Extract the [x, y] coordinate from the center of the cell holding the provided text.  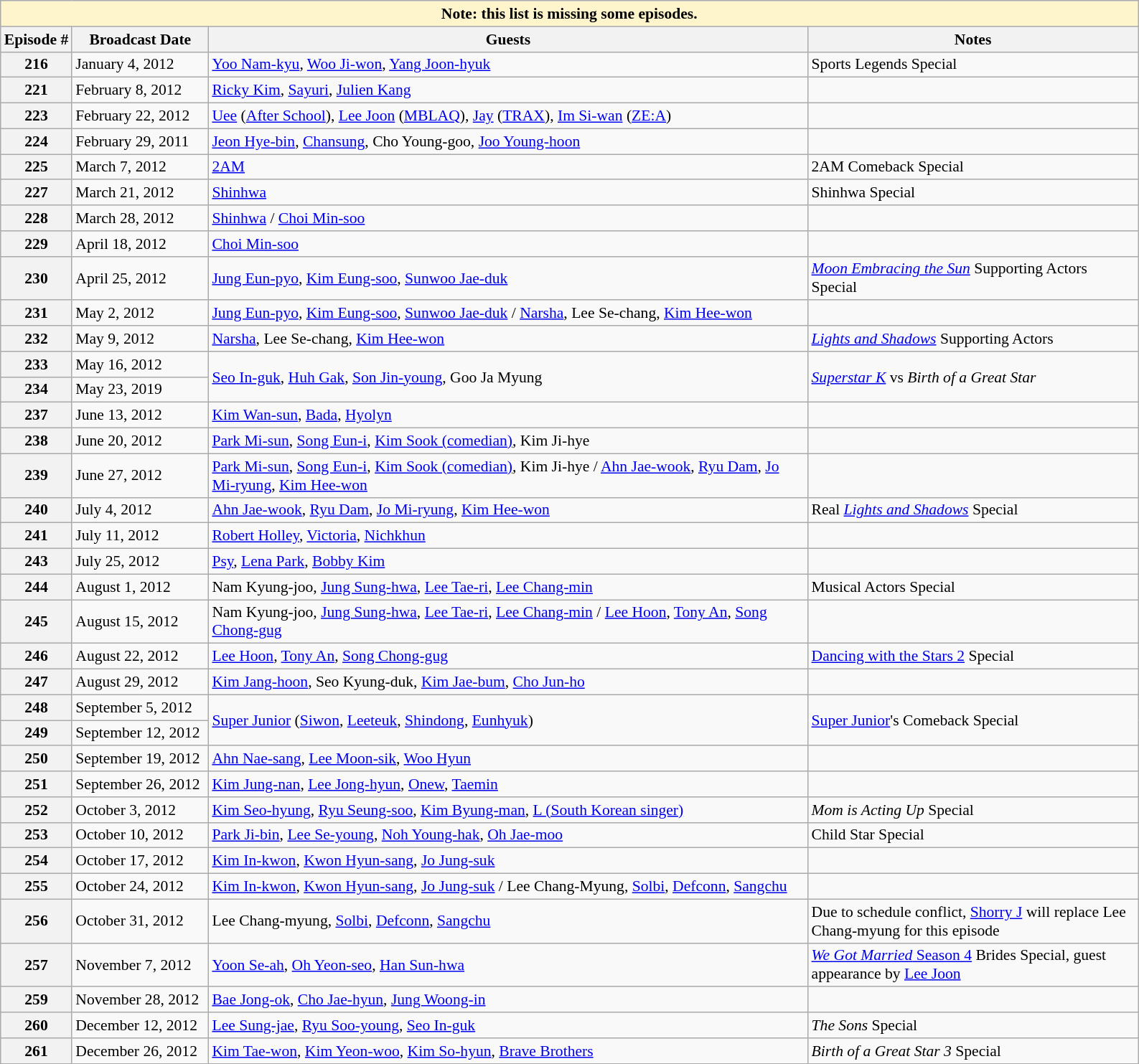
Super Junior (Siwon, Leeteuk, Shindong, Eunhyuk) [508, 720]
June 20, 2012 [140, 441]
229 [37, 244]
Super Junior's Comeback Special [973, 720]
Lights and Shadows Supporting Actors [973, 339]
Real Lights and Shadows Special [973, 510]
Psy, Lena Park, Bobby Kim [508, 562]
250 [37, 759]
Kim Jung-nan, Lee Jong-hyun, Onew, Taemin [508, 784]
October 10, 2012 [140, 835]
Yoon Se-ah, Oh Yeon-seo, Han Sun-hwa [508, 964]
July 25, 2012 [140, 562]
Jung Eun-pyo, Kim Eung-soo, Sunwoo Jae-duk / Narsha, Lee Se-chang, Kim Hee-won [508, 314]
We Got Married Season 4 Brides Special, guest appearance by Lee Joon [973, 964]
August 22, 2012 [140, 656]
228 [37, 218]
June 13, 2012 [140, 415]
Lee Hoon, Tony An, Song Chong-gug [508, 656]
Ahn Jae-wook, Ryu Dam, Jo Mi-ryung, Kim Hee-won [508, 510]
Ahn Nae-sang, Lee Moon-sik, Woo Hyun [508, 759]
Notes [973, 39]
March 21, 2012 [140, 193]
2AM [508, 167]
February 29, 2011 [140, 141]
Due to schedule conflict, Shorry J will replace Lee Chang-myung for this episode [973, 921]
Ricky Kim, Sayuri, Julien Kang [508, 90]
260 [37, 1025]
July 4, 2012 [140, 510]
The Sons Special [973, 1025]
Choi Min-soo [508, 244]
Kim Tae-won, Kim Yeon-woo, Kim So-hyun, Brave Brothers [508, 1051]
246 [37, 656]
225 [37, 167]
September 19, 2012 [140, 759]
224 [37, 141]
244 [37, 587]
253 [37, 835]
227 [37, 193]
Dancing with the Stars 2 Special [973, 656]
Seo In-guk, Huh Gak, Son Jin-young, Goo Ja Myung [508, 377]
241 [37, 536]
216 [37, 65]
August 29, 2012 [140, 682]
233 [37, 364]
239 [37, 475]
Bae Jong-ok, Cho Jae-hyun, Jung Woong-in [508, 1000]
September 26, 2012 [140, 784]
Shinhwa / Choi Min-soo [508, 218]
June 27, 2012 [140, 475]
Kim Seo-hyung, Ryu Seung-soo, Kim Byung-man, L (South Korean singer) [508, 810]
247 [37, 682]
257 [37, 964]
October 24, 2012 [140, 887]
Jeon Hye-bin, Chansung, Cho Young-goo, Joo Young-hoon [508, 141]
January 4, 2012 [140, 65]
Lee Chang-myung, Solbi, Defconn, Sangchu [508, 921]
February 22, 2012 [140, 116]
Uee (After School), Lee Joon (MBLAQ), Jay (TRAX), Im Si-wan (ZE:A) [508, 116]
234 [37, 390]
255 [37, 887]
Jung Eun-pyo, Kim Eung-soo, Sunwoo Jae-duk [508, 278]
May 16, 2012 [140, 364]
Kim In-kwon, Kwon Hyun-sang, Jo Jung-suk [508, 861]
October 3, 2012 [140, 810]
Park Mi-sun, Song Eun-i, Kim Sook (comedian), Kim Ji-hye [508, 441]
232 [37, 339]
Episode # [37, 39]
Sports Legends Special [973, 65]
May 9, 2012 [140, 339]
252 [37, 810]
April 25, 2012 [140, 278]
Broadcast Date [140, 39]
April 18, 2012 [140, 244]
Shinhwa Special [973, 193]
Lee Sung-jae, Ryu Soo-young, Seo In-guk [508, 1025]
October 31, 2012 [140, 921]
May 23, 2019 [140, 390]
November 7, 2012 [140, 964]
243 [37, 562]
Child Star Special [973, 835]
Superstar K vs Birth of a Great Star [973, 377]
Birth of a Great Star 3 Special [973, 1051]
November 28, 2012 [140, 1000]
Robert Holley, Victoria, Nichkhun [508, 536]
Nam Kyung-joo, Jung Sung-hwa, Lee Tae-ri, Lee Chang-min / Lee Hoon, Tony An, Song Chong-gug [508, 621]
December 12, 2012 [140, 1025]
August 1, 2012 [140, 587]
February 8, 2012 [140, 90]
July 11, 2012 [140, 536]
240 [37, 510]
Moon Embracing the Sun Supporting Actors Special [973, 278]
248 [37, 707]
231 [37, 314]
August 15, 2012 [140, 621]
Park Mi-sun, Song Eun-i, Kim Sook (comedian), Kim Ji-hye / Ahn Jae-wook, Ryu Dam, Jo Mi-ryung, Kim Hee-won [508, 475]
261 [37, 1051]
December 26, 2012 [140, 1051]
Kim Jang-hoon, Seo Kyung-duk, Kim Jae-bum, Cho Jun-ho [508, 682]
Musical Actors Special [973, 587]
256 [37, 921]
Nam Kyung-joo, Jung Sung-hwa, Lee Tae-ri, Lee Chang-min [508, 587]
245 [37, 621]
September 12, 2012 [140, 733]
221 [37, 90]
223 [37, 116]
Guests [508, 39]
Note: this list is missing some episodes. [570, 14]
October 17, 2012 [140, 861]
March 7, 2012 [140, 167]
Shinhwa [508, 193]
251 [37, 784]
Yoo Nam-kyu, Woo Ji-won, Yang Joon-hyuk [508, 65]
238 [37, 441]
237 [37, 415]
Park Ji-bin, Lee Se-young, Noh Young-hak, Oh Jae-moo [508, 835]
254 [37, 861]
259 [37, 1000]
Mom is Acting Up Special [973, 810]
September 5, 2012 [140, 707]
249 [37, 733]
230 [37, 278]
Kim In-kwon, Kwon Hyun-sang, Jo Jung-suk / Lee Chang-Myung, Solbi, Defconn, Sangchu [508, 887]
March 28, 2012 [140, 218]
Narsha, Lee Se-chang, Kim Hee-won [508, 339]
May 2, 2012 [140, 314]
Kim Wan-sun, Bada, Hyolyn [508, 415]
2AM Comeback Special [973, 167]
